Pinpoint the cell where the given text exists, returning its [x, y] midpoint coordinate. 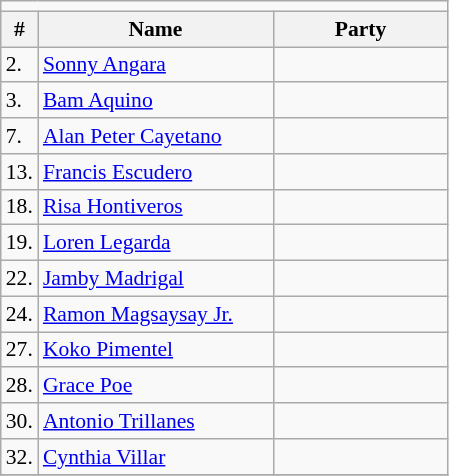
Bam Aquino [156, 101]
13. [20, 172]
Sonny Angara [156, 65]
7. [20, 136]
Grace Poe [156, 386]
Cynthia Villar [156, 457]
Jamby Madrigal [156, 279]
19. [20, 243]
24. [20, 314]
28. [20, 386]
27. [20, 350]
22. [20, 279]
2. [20, 65]
3. [20, 101]
Risa Hontiveros [156, 207]
Antonio Trillanes [156, 421]
Party [360, 29]
30. [20, 421]
32. [20, 457]
Name [156, 29]
18. [20, 207]
Loren Legarda [156, 243]
Alan Peter Cayetano [156, 136]
Koko Pimentel [156, 350]
Francis Escudero [156, 172]
Ramon Magsaysay Jr. [156, 314]
# [20, 29]
